Scan for the cell matching the given text and deliver its [x, y] coordinate at center. 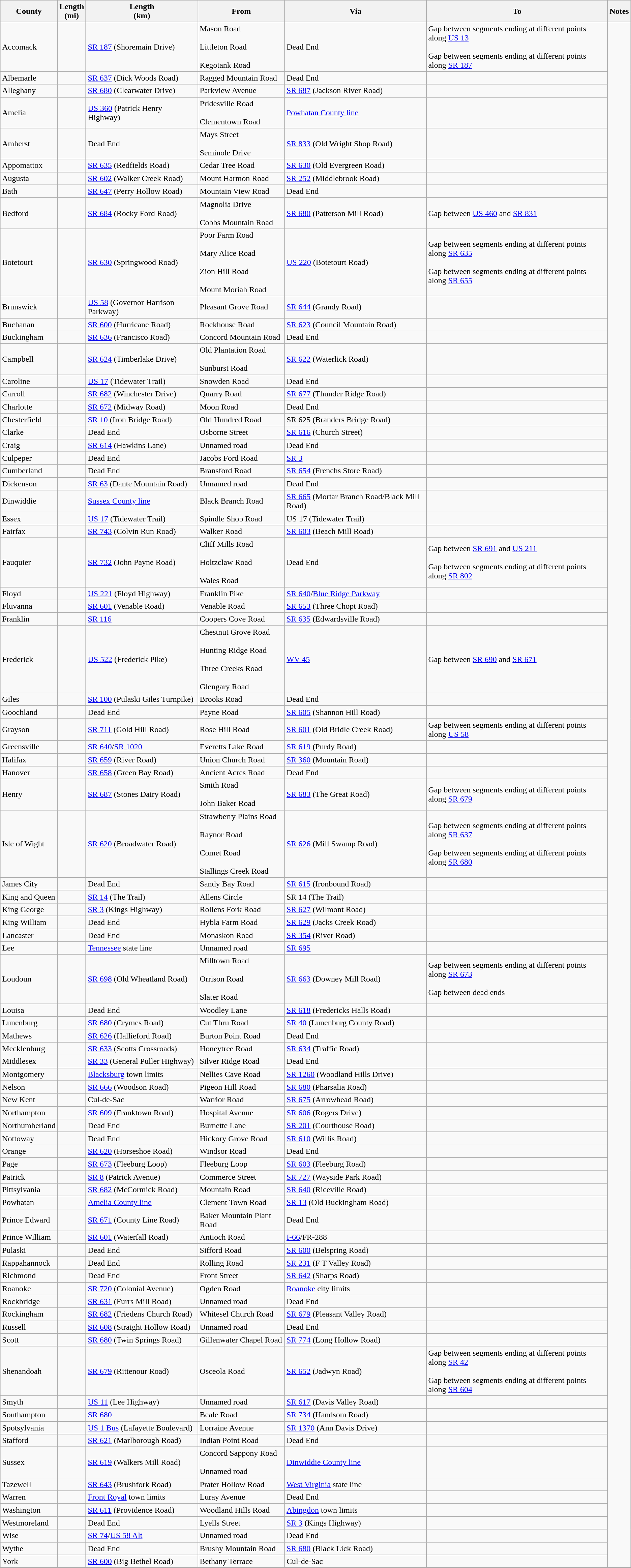
Quarry Road [241, 394]
Warrior Road [241, 1100]
SR 629 (Jacks Creek Road) [355, 922]
SR 623 (Council Mountain Road) [355, 325]
Pleasant Grove Road [241, 307]
Giles [29, 699]
SR 624 (Timberlake Drive) [142, 359]
Carroll [29, 394]
Louisa [29, 1010]
SR 642 (Sharps Road) [355, 1276]
Spindle Shop Road [241, 518]
Chestnut Grove RoadHunting Ridge RoadThree Creeks RoadGlengary Road [241, 659]
SR 619 (Walkers Mill Road) [142, 1463]
SR 653 (Three Chopt Road) [355, 606]
Bethany Terrace [241, 1561]
Burnette Lane [241, 1125]
Dinwiddie [29, 501]
SR 616 (Church Street) [355, 432]
SR 683 (The Great Road) [355, 794]
Wythe [29, 1548]
Beale Road [241, 1415]
Windsor Road [241, 1151]
Cut Thru Road [241, 1023]
Powhatan County line [355, 113]
Bransford Road [241, 471]
SR 74/US 58 Alt [142, 1536]
SR 625 (Branders Bridge Road) [355, 420]
SR 665 (Mortar Branch Road/Black Mill Road) [355, 501]
SR 659 (River Road) [142, 760]
Via [355, 11]
SR 1370 (Ann Davis Drive) [355, 1427]
Ogden Road [241, 1289]
Orange [29, 1151]
SR 13 (Old Buckingham Road) [355, 1203]
Milltown RoadOrrison RoadSlater Road [241, 979]
Gap between segments ending at different points along SR 42Gap between segments ending at different points along SR 604 [517, 1371]
Goochland [29, 712]
Amelia County line [142, 1203]
SR 640/SR 1020 [142, 747]
Rolling Road [241, 1263]
Pittsylvania [29, 1190]
Grayson [29, 729]
Washington [29, 1510]
SR 671 (County Line Road) [142, 1220]
WV 45 [355, 659]
SR 626 (Mill Swamp Road) [355, 844]
SR 601 (Old Bridle Creek Road) [355, 729]
Frederick [29, 659]
Moon Road [241, 407]
Silver Ridge Road [241, 1061]
SR 615 (Ironbound Road) [355, 884]
Sussex County line [142, 501]
SR 621 (Marlborough Road) [142, 1441]
SR 606 (Rogers Drive) [355, 1113]
Appomattox [29, 165]
Tennessee state line [142, 948]
Black Branch Road [241, 501]
I-66/FR-288 [355, 1237]
Gap between segments ending at different points along US 13Gap between segments ending at different points along SR 187 [517, 47]
Franklin Pike [241, 594]
SR 617 (Davis Valley Road) [355, 1402]
SR 680 (Clearwater Drive) [142, 91]
SR 634 (Traffic Road) [355, 1049]
SR 10 (Iron Bridge Road) [142, 420]
Henry [29, 794]
Prince William [29, 1237]
Montgomery [29, 1074]
Cumberland [29, 471]
SR 734 (Handsom Road) [355, 1415]
SR 687 (Stones Dairy Road) [142, 794]
SR 680 (Patterson Mill Road) [355, 213]
SR 630 (Old Evergreen Road) [355, 165]
Franklin [29, 619]
Sifford Road [241, 1250]
James City [29, 884]
Lyells Street [241, 1523]
Botetourt [29, 262]
SR 679 (Pleasant Valley Road) [355, 1314]
SR 658 (Green Bay Road) [142, 773]
Smyth [29, 1402]
Smith RoadJohn Baker Road [241, 794]
Page [29, 1164]
From [241, 11]
SR 680 (Black Lick Road) [355, 1548]
Gap between SR 690 and SR 671 [517, 659]
SR 605 (Shannon Hill Road) [355, 712]
Hickory Grove Road [241, 1138]
Floyd [29, 594]
Honeytree Road [241, 1049]
Gap between segments ending at different points along SR 637Gap between segments ending at different points along SR 680 [517, 844]
Mount Harmon Road [241, 178]
SR 630 (Springwood Road) [142, 262]
Strawberry Plains RoadRaynor RoadComet RoadStallings Creek Road [241, 844]
West Virginia state line [355, 1484]
Rappahannock [29, 1263]
Woodland Hills Road [241, 1510]
Charlotte [29, 407]
Tazewell [29, 1484]
Pulaski [29, 1250]
SR 682 (McCormick Road) [142, 1190]
SR 647 (Perry Hollow Road) [142, 191]
Allens Circle [241, 897]
Albemarle [29, 78]
SR 354 (River Road) [355, 935]
SR 601 (Waterfall Road) [142, 1237]
Jacobs Ford Road [241, 458]
Brunswick [29, 307]
US 58 (Governor Harrison Parkway) [142, 307]
Woodley Lane [241, 1010]
Indian Point Road [241, 1441]
US 11 (Lee Highway) [142, 1402]
SR 33 (General Puller Highway) [142, 1061]
Scott [29, 1340]
York [29, 1561]
Rollens Fork Road [241, 909]
Alleghany [29, 91]
Gap between segments ending at different points along SR 673Gap between dead ends [517, 979]
Magnolia DriveCobbs Mountain Road [241, 213]
SR 602 (Walker Creek Road) [142, 178]
Powhatan [29, 1203]
Commerce Street [241, 1177]
Cedar Tree Road [241, 165]
SR 640 (Riceville Road) [355, 1190]
King and Queen [29, 897]
Mason RoadLittleton RoadKegotank Road [241, 47]
SR 603 (Fleeburg Road) [355, 1164]
Caroline [29, 381]
Everetts Lake Road [241, 747]
Gap between segments ending at different points along SR 635Gap between segments ending at different points along SR 655 [517, 262]
Rockbridge [29, 1301]
Old Plantation RoadSunburst Road [241, 359]
Craig [29, 445]
US 1 Bus (Lafayette Boulevard) [142, 1427]
Front Street [241, 1276]
Hanover [29, 773]
Hybla Farm Road [241, 922]
Nottoway [29, 1138]
Length(km) [142, 11]
SR 40 (Lunenburg County Road) [355, 1023]
Notes [619, 11]
Concord Mountain Road [241, 337]
Bedford [29, 213]
Front Royal town limits [142, 1497]
Isle of Wight [29, 844]
Fairfax [29, 531]
SR 680 (Pharsalia Road) [355, 1087]
SR 187 (Shoremain Drive) [142, 47]
Gap between segments ending at different points along SR 679 [517, 794]
Greensville [29, 747]
Northampton [29, 1113]
Dinwiddie County line [355, 1463]
SR 600 (Hurricane Road) [142, 325]
Ragged Mountain Road [241, 78]
Pigeon Hill Road [241, 1087]
SR 677 (Thunder Ridge Road) [355, 394]
Lorraine Avenue [241, 1427]
SR 600 (Belspring Road) [355, 1250]
Old Hundred Road [241, 420]
Wise [29, 1536]
Nelson [29, 1087]
SR 682 (Friedens Church Road) [142, 1314]
Chesterfield [29, 420]
US 360 (Patrick Henry Highway) [142, 113]
Fauquier [29, 562]
Poor Farm RoadMary Alice RoadZion Hill RoadMount Moriah Road [241, 262]
SR 201 (Courthouse Road) [355, 1125]
SR 833 (Old Wright Shop Road) [355, 144]
SR 682 (Winchester Drive) [142, 394]
Augusta [29, 178]
SR 643 (Brushfork Road) [142, 1484]
SR 680 (Twin Springs Road) [142, 1340]
Bath [29, 191]
SR 116 [142, 619]
SR 360 (Mountain Road) [355, 760]
Westmoreland [29, 1523]
Culpeper [29, 458]
SR 633 (Scotts Crossroads) [142, 1049]
Northumberland [29, 1125]
SR 635 (Edwardsville Road) [355, 619]
SR 666 (Woodson Road) [142, 1087]
SR 673 (Fleeburg Loop) [142, 1164]
Rockhouse Road [241, 325]
SR 608 (Straight Hollow Road) [142, 1327]
SR 720 (Colonial Avenue) [142, 1289]
SR 654 (Frenchs Store Road) [355, 471]
Gap between SR 691 and US 211Gap between segments ending at different points along SR 802 [517, 562]
Lee [29, 948]
Burton Point Road [241, 1036]
Gap between US 460 and SR 831 [517, 213]
SR 618 (Fredericks Halls Road) [355, 1010]
US 522 (Frederick Pike) [142, 659]
Snowden Road [241, 381]
SR 631 (Furrs Mill Road) [142, 1301]
Mountain View Road [241, 191]
Ancient Acres Road [241, 773]
Halifax [29, 760]
Middlesex [29, 1061]
SR 679 (Rittenour Road) [142, 1371]
Cliff Mills RoadHoltzclaw RoadWales Road [241, 562]
SR 626 (Hallieford Road) [142, 1036]
Coopers Cove Road [241, 619]
SR 644 (Grandy Road) [355, 307]
Richmond [29, 1276]
Concord Sappony RoadUnnamed road [241, 1463]
SR 619 (Purdy Road) [355, 747]
Prater Hollow Road [241, 1484]
Rockingham [29, 1314]
New Kent [29, 1100]
Lancaster [29, 935]
Stafford [29, 1441]
SR 663 (Downey Mill Road) [355, 979]
Shenandoah [29, 1371]
Monaskon Road [241, 935]
County [29, 11]
Lunenburg [29, 1023]
Pridesville RoadClementown Road [241, 113]
SR 636 (Francisco Road) [142, 337]
Fleeburg Loop [241, 1164]
Antioch Road [241, 1237]
Gap between segments ending at different points along US 58 [517, 729]
SR 620 (Broadwater Road) [142, 844]
SR 727 (Wayside Park Road) [355, 1177]
Luray Avenue [241, 1497]
Amherst [29, 144]
SR 603 (Beach Mill Road) [355, 531]
Roanoke city limits [355, 1289]
Osceola Road [241, 1371]
SR 614 (Hawkins Lane) [142, 445]
Payne Road [241, 712]
SR 637 (Dick Woods Road) [142, 78]
SR 675 (Arrowhead Road) [355, 1100]
SR 732 (John Payne Road) [142, 562]
Russell [29, 1327]
Venable Road [241, 606]
Sandy Bay Road [241, 884]
Nellies Cave Road [241, 1074]
SR 620 (Horseshoe Road) [142, 1151]
SR 601 (Venable Road) [142, 606]
SR 611 (Providence Road) [142, 1510]
Warren [29, 1497]
Mays StreetSeminole Drive [241, 144]
SR 680 (Crymes Road) [142, 1023]
Baker Mountain Plant Road [241, 1220]
Southampton [29, 1415]
SR 711 (Gold Hill Road) [142, 729]
Osborne Street [241, 432]
Buchanan [29, 325]
Length(mi) [71, 11]
Whitesel Church Road [241, 1314]
SR 743 (Colvin Run Road) [142, 531]
Rose Hill Road [241, 729]
King William [29, 922]
SR 695 [355, 948]
To [517, 11]
SR 231 (F T Valley Road) [355, 1263]
Union Church Road [241, 760]
Dickenson [29, 484]
Abingdon town limits [355, 1510]
Brushy Mountain Road [241, 1548]
SR 100 (Pulaski Giles Turnpike) [142, 699]
Hospital Avenue [241, 1113]
SR 622 (Waterlick Road) [355, 359]
Walker Road [241, 531]
SR 609 (Franktown Road) [142, 1113]
SR 600 (Big Bethel Road) [142, 1561]
SR 627 (Wilmont Road) [355, 909]
Buckingham [29, 337]
Fluvanna [29, 606]
SR 635 (Redfields Road) [142, 165]
Roanoke [29, 1289]
SR 63 (Dante Mountain Road) [142, 484]
Clarke [29, 432]
Patrick [29, 1177]
Prince Edward [29, 1220]
Sussex [29, 1463]
SR 672 (Midway Road) [142, 407]
Mecklenburg [29, 1049]
Parkview Avenue [241, 91]
SR 8 (Patrick Avenue) [142, 1177]
SR 1260 (Woodland Hills Drive) [355, 1074]
Spotsylvania [29, 1427]
SR 3 [355, 458]
King George [29, 909]
Essex [29, 518]
Amelia [29, 113]
SR 640/Blue Ridge Parkway [355, 594]
SR 684 (Rocky Ford Road) [142, 213]
SR 774 (Long Hollow Road) [355, 1340]
SR 687 (Jackson River Road) [355, 91]
US 221 (Floyd Highway) [142, 594]
SR 610 (Willis Road) [355, 1138]
SR 652 (Jadwyn Road) [355, 1371]
Accomack [29, 47]
Clement Town Road [241, 1203]
Loudoun [29, 979]
Gillenwater Chapel Road [241, 1340]
SR 252 (Middlebrook Road) [355, 178]
SR 698 (Old Wheatland Road) [142, 979]
Mathews [29, 1036]
Blacksburg town limits [142, 1074]
Brooks Road [241, 699]
Campbell [29, 359]
US 220 (Botetourt Road) [355, 262]
Mountain Road [241, 1190]
SR 680 [142, 1415]
